Scan for the cell matching the given text and deliver its (X, Y) coordinate at center. 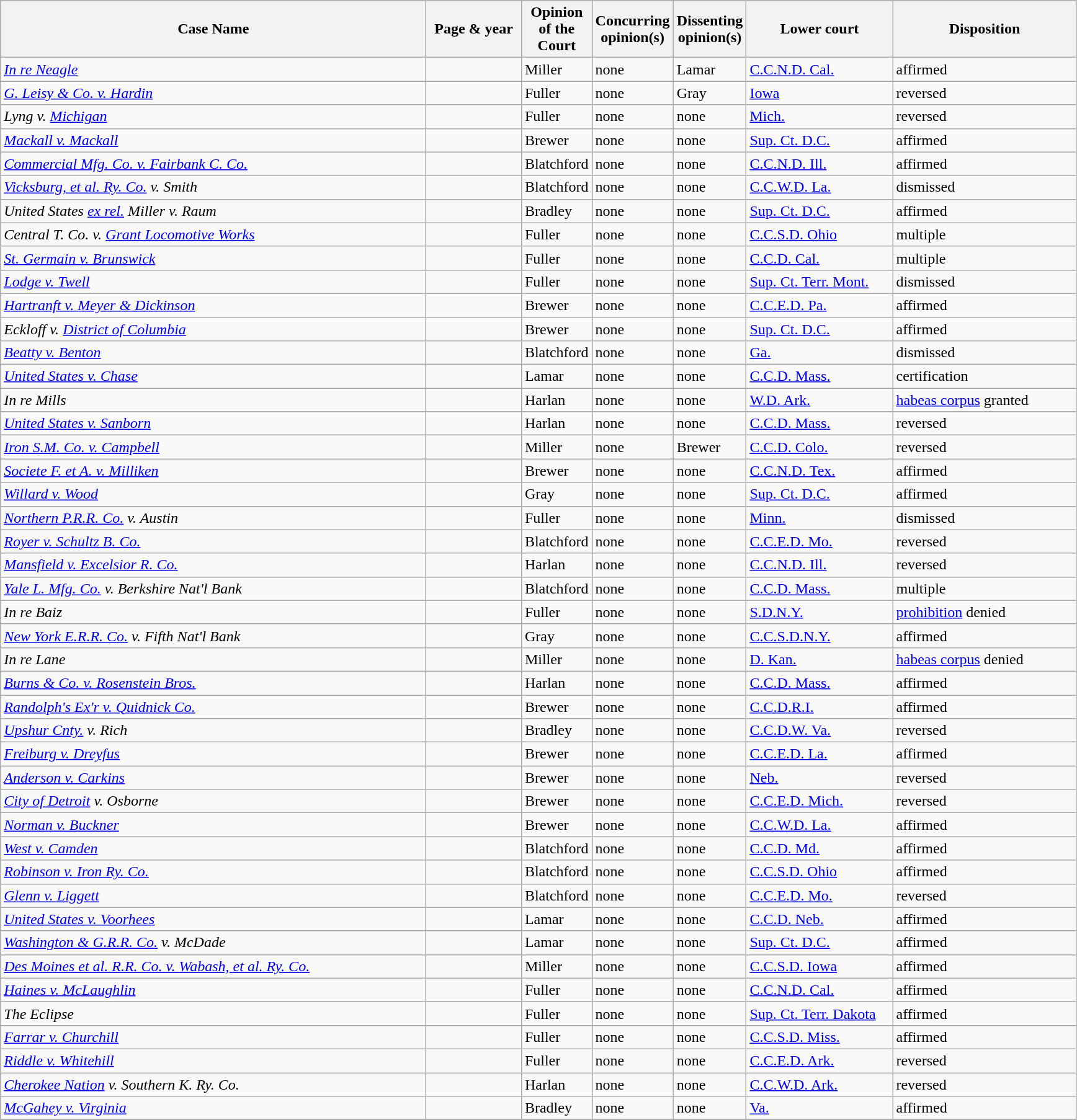
Washington & G.R.R. Co. v. McDade (213, 943)
United States v. Voorhees (213, 919)
Willard v. Wood (213, 494)
Royer v. Schultz B. Co. (213, 541)
Mansfield v. Excelsior R. Co. (213, 565)
W.D. Ark. (820, 400)
Dissenting opinion(s) (710, 29)
Robinson v. Iron Ry. Co. (213, 872)
Lower court (820, 29)
habeas corpus granted (985, 400)
C.C.N.D. Tex. (820, 471)
C.C.S.D. Miss. (820, 1037)
C.C.D. Colo. (820, 447)
Eckloff v. District of Columbia (213, 329)
C.C.W.D. Ark. (820, 1085)
D. Kan. (820, 659)
Lodge v. Twell (213, 282)
C.C.E.D. La. (820, 754)
United States v. Chase (213, 376)
Glenn v. Liggett (213, 896)
New York E.R.R. Co. v. Fifth Nat'l Bank (213, 636)
C.C.E.D. Ark. (820, 1060)
Ga. (820, 353)
S.D.N.Y. (820, 612)
Northern P.R.R. Co. v. Austin (213, 518)
Yale L. Mfg. Co. v. Berkshire Nat'l Bank (213, 589)
Mich. (820, 117)
In re Neagle (213, 69)
Minn. (820, 518)
Upshur Cnty. v. Rich (213, 731)
C.C.S.D. Iowa (820, 966)
Beatty v. Benton (213, 353)
C.C.D. Md. (820, 848)
Sup. Ct. Terr. Dakota (820, 1013)
Cherokee Nation v. Southern K. Ry. Co. (213, 1085)
C.C.E.D. Mich. (820, 801)
Sup. Ct. Terr. Mont. (820, 282)
C.C.E.D. Pa. (820, 305)
Iowa (820, 93)
Burns & Co. v. Rosenstein Bros. (213, 683)
C.C.D.W. Va. (820, 731)
C.C.D.R.I. (820, 706)
Disposition (985, 29)
Des Moines et al. R.R. Co. v. Wabash, et al. Ry. Co. (213, 966)
Opinion of the Court (556, 29)
West v. Camden (213, 848)
C.C.D. Neb. (820, 919)
Central T. Co. v. Grant Locomotive Works (213, 234)
Anderson v. Carkins (213, 778)
Vicksburg, et al. Ry. Co. v. Smith (213, 187)
United States ex rel. Miller v. Raum (213, 211)
Va. (820, 1108)
In re Mills (213, 400)
In re Baiz (213, 612)
Farrar v. Churchill (213, 1037)
McGahey v. Virginia (213, 1108)
United States v. Sanborn (213, 424)
Riddle v. Whitehill (213, 1060)
Societe F. et A. v. Milliken (213, 471)
Freiburg v. Dreyfus (213, 754)
Case Name (213, 29)
C.C.S.D.N.Y. (820, 636)
Page & year (474, 29)
Lyng v. Michigan (213, 117)
Concurring opinion(s) (633, 29)
Neb. (820, 778)
In re Lane (213, 659)
Haines v. McLaughlin (213, 990)
Mackall v. Mackall (213, 140)
City of Detroit v. Osborne (213, 801)
certification (985, 376)
habeas corpus denied (985, 659)
G. Leisy & Co. v. Hardin (213, 93)
C.C.D. Cal. (820, 258)
Hartranft v. Meyer & Dickinson (213, 305)
Iron S.M. Co. v. Campbell (213, 447)
Randolph's Ex'r v. Quidnick Co. (213, 706)
Norman v. Buckner (213, 825)
St. Germain v. Brunswick (213, 258)
Commercial Mfg. Co. v. Fairbank C. Co. (213, 164)
The Eclipse (213, 1013)
prohibition denied (985, 612)
